Return [X, Y] of the center of cell containing provided text 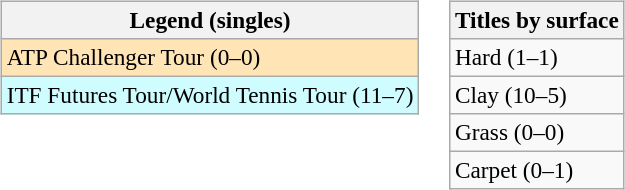
Titles by surface [538, 20]
Legend (singles) [210, 20]
ITF Futures Tour/World Tennis Tour (11–7) [210, 95]
Grass (0–0) [538, 133]
Carpet (0–1) [538, 171]
Hard (1–1) [538, 57]
ATP Challenger Tour (0–0) [210, 57]
Clay (10–5) [538, 95]
